For the text-containing cell, return its midpoint in [X, Y] coordinate format. 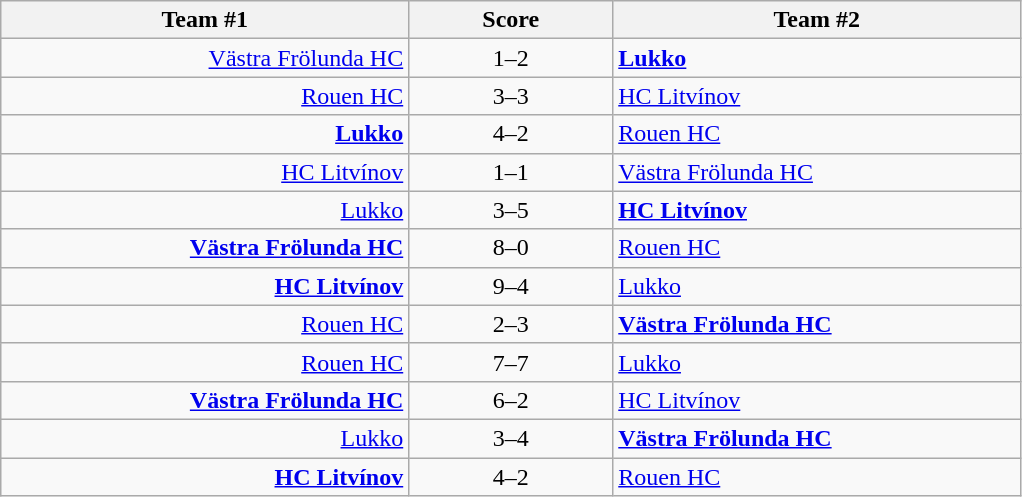
2–3 [511, 324]
Team #2 [817, 20]
9–4 [511, 286]
7–7 [511, 362]
Team #1 [205, 20]
3–3 [511, 96]
1–1 [511, 172]
3–5 [511, 210]
8–0 [511, 248]
3–4 [511, 438]
6–2 [511, 400]
1–2 [511, 58]
Score [511, 20]
